Capture the cell that displays the provided text and extract its (x, y) central coordinate. 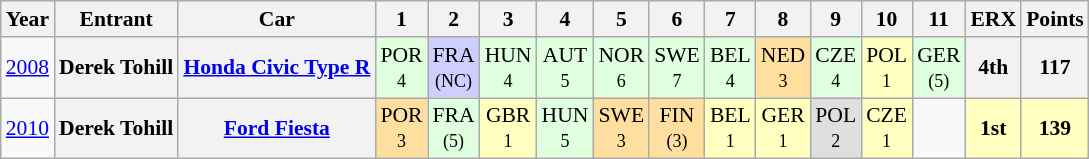
SWE7 (677, 68)
1 (401, 19)
GER1 (783, 128)
AUT5 (566, 68)
FRA(NC) (454, 68)
Ford Fiesta (276, 128)
POL1 (886, 68)
139 (1055, 128)
2008 (28, 68)
4 (566, 19)
POL2 (836, 128)
Honda Civic Type R (276, 68)
Car (276, 19)
BEL1 (730, 128)
FIN(3) (677, 128)
CZE4 (836, 68)
10 (886, 19)
GER(5) (938, 68)
POR4 (401, 68)
6 (677, 19)
ERX (993, 19)
HUN5 (566, 128)
8 (783, 19)
2010 (28, 128)
FRA(5) (454, 128)
HUN4 (508, 68)
NED3 (783, 68)
7 (730, 19)
3 (508, 19)
5 (621, 19)
NOR6 (621, 68)
Entrant (116, 19)
POR3 (401, 128)
2 (454, 19)
4th (993, 68)
Year (28, 19)
117 (1055, 68)
1st (993, 128)
Points (1055, 19)
CZE1 (886, 128)
BEL4 (730, 68)
GBR1 (508, 128)
SWE3 (621, 128)
9 (836, 19)
11 (938, 19)
